Search for the cell housing the specified text and yield its [x, y] center coordinate. 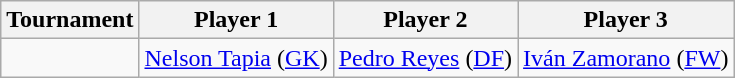
Player 2 [425, 20]
Iván Zamorano (FW) [626, 58]
Player 3 [626, 20]
Player 1 [236, 20]
Pedro Reyes (DF) [425, 58]
Tournament [70, 20]
Nelson Tapia (GK) [236, 58]
